Pinpoint the cell where the given text exists, returning its [X, Y] midpoint coordinate. 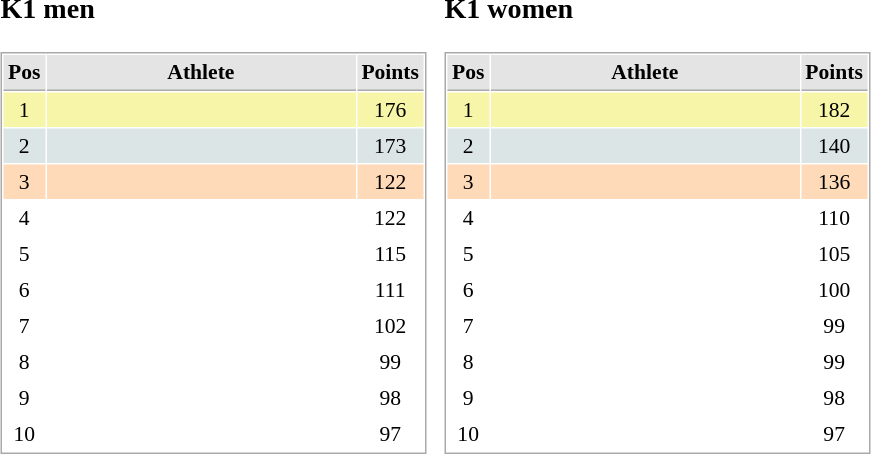
140 [834, 146]
173 [390, 146]
100 [834, 290]
176 [390, 110]
102 [390, 326]
115 [390, 254]
182 [834, 110]
136 [834, 182]
110 [834, 218]
111 [390, 290]
105 [834, 254]
